Extract the [X, Y] coordinate from the center of the cell holding the provided text.  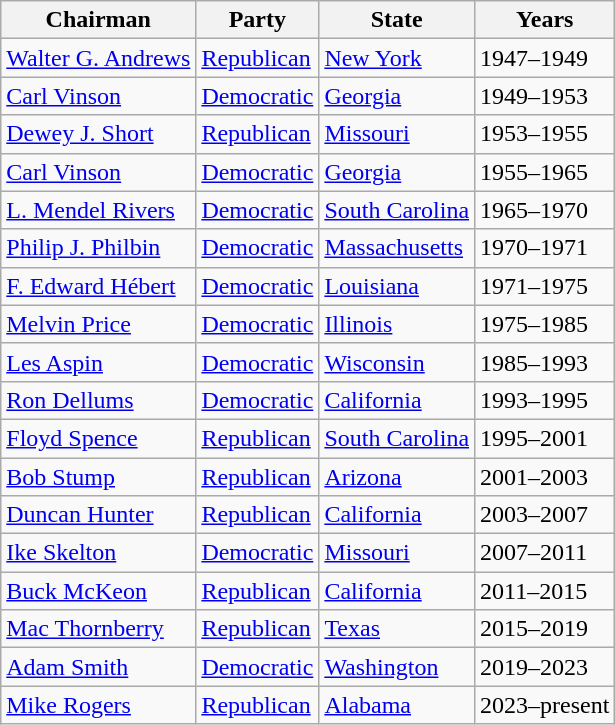
1971–1975 [545, 286]
Melvin Price [98, 324]
1985–1993 [545, 362]
Texas [397, 629]
Floyd Spence [98, 438]
Arizona [397, 477]
2001–2003 [545, 477]
Years [545, 20]
Mac Thornberry [98, 629]
Duncan Hunter [98, 515]
Louisiana [397, 286]
Bob Stump [98, 477]
Mike Rogers [98, 705]
Washington [397, 667]
2011–2015 [545, 591]
1949–1953 [545, 96]
Chairman [98, 20]
Party [258, 20]
2023–present [545, 705]
1970–1971 [545, 248]
2019–2023 [545, 667]
F. Edward Hébert [98, 286]
Wisconsin [397, 362]
L. Mendel Rivers [98, 210]
1975–1985 [545, 324]
Adam Smith [98, 667]
Massachusetts [397, 248]
State [397, 20]
1947–1949 [545, 58]
Ike Skelton [98, 553]
New York [397, 58]
1995–2001 [545, 438]
Les Aspin [98, 362]
2007–2011 [545, 553]
Walter G. Andrews [98, 58]
2003–2007 [545, 515]
Dewey J. Short [98, 134]
Ron Dellums [98, 400]
1953–1955 [545, 134]
1965–1970 [545, 210]
1993–1995 [545, 400]
Alabama [397, 705]
Philip J. Philbin [98, 248]
1955–1965 [545, 172]
2015–2019 [545, 629]
Buck McKeon [98, 591]
Illinois [397, 324]
